Pinpoint the cell where the given text exists, returning its (X, Y) midpoint coordinate. 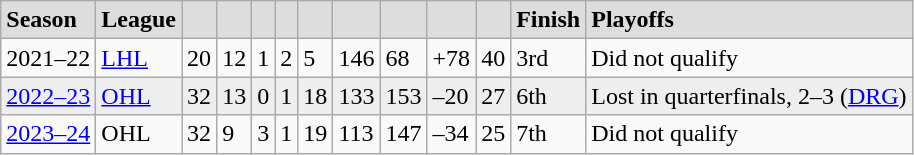
20 (200, 58)
2021–22 (48, 58)
25 (494, 134)
113 (356, 134)
9 (234, 134)
Season (48, 20)
LHL (139, 58)
6th (548, 96)
19 (316, 134)
133 (356, 96)
13 (234, 96)
Playoffs (749, 20)
League (139, 20)
7th (548, 134)
18 (316, 96)
3rd (548, 58)
–20 (452, 96)
0 (264, 96)
2 (286, 58)
+78 (452, 58)
2022–23 (48, 96)
12 (234, 58)
–34 (452, 134)
Lost in quarterfinals, 2–3 (DRG) (749, 96)
153 (404, 96)
5 (316, 58)
147 (404, 134)
27 (494, 96)
146 (356, 58)
40 (494, 58)
Finish (548, 20)
3 (264, 134)
68 (404, 58)
2023–24 (48, 134)
